Scan for the cell matching the given text and deliver its [x, y] coordinate at center. 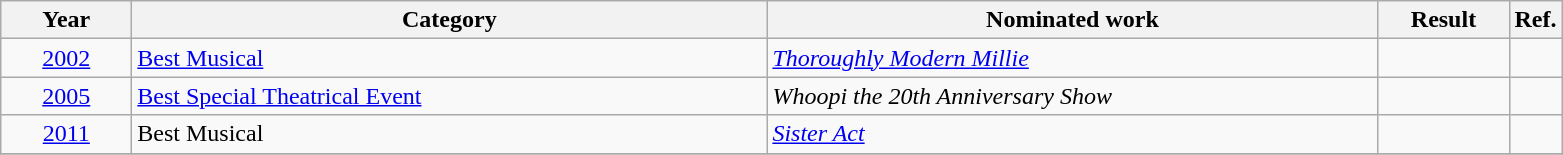
Whoopi the 20th Anniversary Show [1072, 96]
Sister Act [1072, 134]
Year [66, 20]
Ref. [1536, 20]
Thoroughly Modern Millie [1072, 58]
2002 [66, 58]
2005 [66, 96]
Result [1444, 20]
2011 [66, 134]
Nominated work [1072, 20]
Category [450, 20]
Best Special Theatrical Event [450, 96]
